Locate the cell with the specified text and output its [x, y] center coordinate. 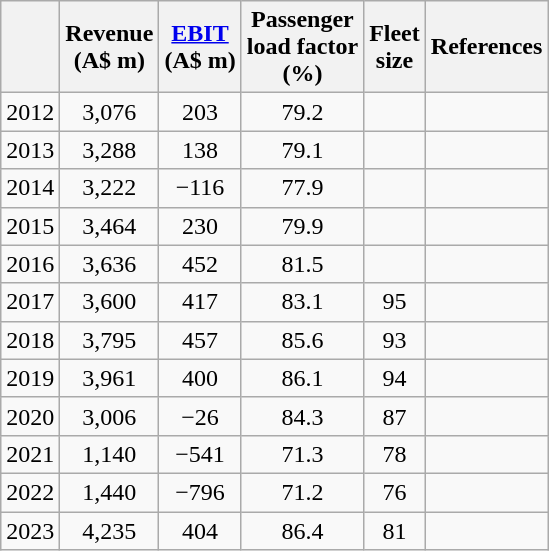
79.2 [302, 112]
85.6 [302, 340]
2015 [30, 226]
2023 [30, 531]
417 [200, 302]
2021 [30, 454]
79.1 [302, 150]
3,076 [110, 112]
2013 [30, 150]
Passengerload factor(%) [302, 47]
230 [200, 226]
2020 [30, 416]
203 [200, 112]
95 [395, 302]
2022 [30, 492]
400 [200, 378]
93 [395, 340]
87 [395, 416]
−796 [200, 492]
94 [395, 378]
1,440 [110, 492]
81.5 [302, 264]
3,795 [110, 340]
81 [395, 531]
3,222 [110, 188]
2018 [30, 340]
86.1 [302, 378]
452 [200, 264]
References [486, 47]
1,140 [110, 454]
76 [395, 492]
−26 [200, 416]
457 [200, 340]
3,288 [110, 150]
2019 [30, 378]
138 [200, 150]
78 [395, 454]
Fleetsize [395, 47]
−116 [200, 188]
71.3 [302, 454]
EBIT(A$ m) [200, 47]
2016 [30, 264]
Revenue(A$ m) [110, 47]
2017 [30, 302]
404 [200, 531]
2012 [30, 112]
3,464 [110, 226]
3,961 [110, 378]
2014 [30, 188]
3,636 [110, 264]
86.4 [302, 531]
83.1 [302, 302]
3,006 [110, 416]
79.9 [302, 226]
4,235 [110, 531]
84.3 [302, 416]
3,600 [110, 302]
71.2 [302, 492]
−541 [200, 454]
77.9 [302, 188]
